Capture the cell that displays the provided text and extract its [X, Y] central coordinate. 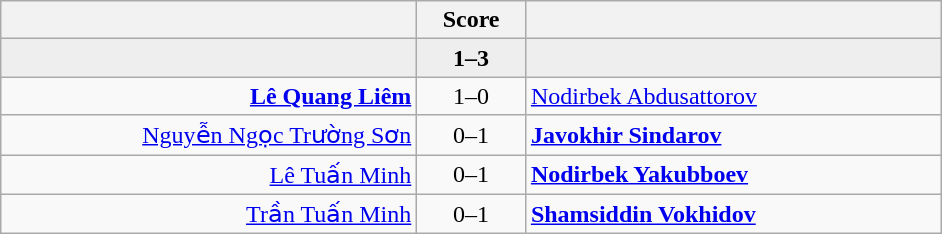
Shamsiddin Vokhidov [733, 214]
Trần Tuấn Minh [209, 214]
Nodirbek Yakubboev [733, 174]
Lê Tuấn Minh [209, 174]
Javokhir Sindarov [733, 135]
Lê Quang Liêm [209, 96]
1–0 [472, 96]
1–3 [472, 58]
Score [472, 20]
Nguyễn Ngọc Trường Sơn [209, 135]
Nodirbek Abdusattorov [733, 96]
